Provide the (x, y) coordinate of the cell's center where the given text is located.  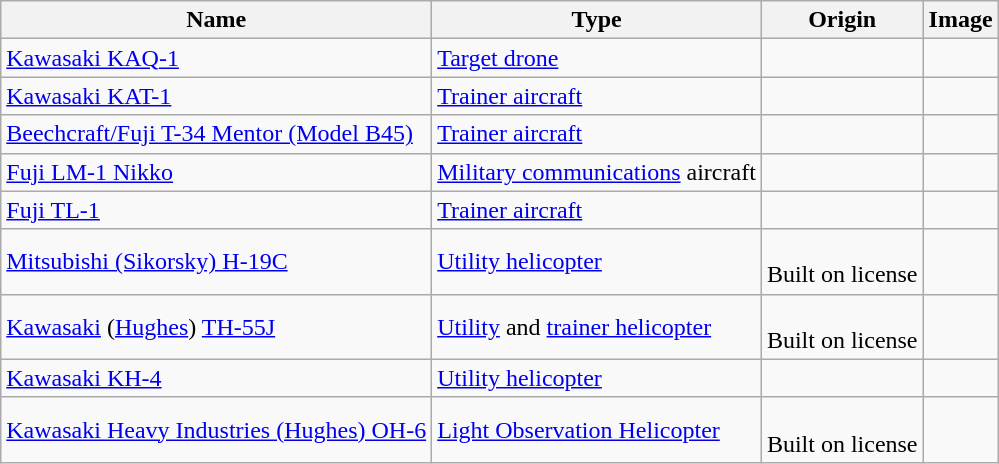
Military communications aircraft (597, 172)
Utility and trainer helicopter (597, 326)
Target drone (597, 58)
Kawasaki KH-4 (216, 378)
Image (960, 20)
Type (597, 20)
Light Observation Helicopter (597, 430)
Mitsubishi (Sikorsky) H-19C (216, 262)
Origin (842, 20)
Fuji TL-1 (216, 210)
Kawasaki KAQ-1 (216, 58)
Name (216, 20)
Kawasaki (Hughes) TH-55J (216, 326)
Kawasaki KAT-1 (216, 96)
Beechcraft/Fuji T-34 Mentor (Model B45) (216, 134)
Fuji LM-1 Nikko (216, 172)
Kawasaki Heavy Industries (Hughes) OH-6 (216, 430)
